Pinpoint the cell where the given text exists, returning its (x, y) midpoint coordinate. 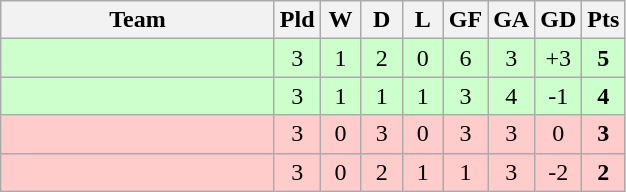
6 (465, 58)
D (382, 20)
-1 (558, 96)
Team (138, 20)
Pts (604, 20)
GF (465, 20)
GA (512, 20)
5 (604, 58)
W (340, 20)
Pld (297, 20)
L (422, 20)
-2 (558, 172)
GD (558, 20)
+3 (558, 58)
